From the cell containing the given text, extract its center point as (x, y) coordinate. 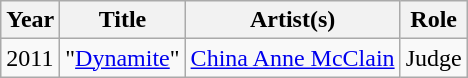
"Dynamite" (122, 58)
China Anne McClain (292, 58)
Role (434, 20)
Artist(s) (292, 20)
Judge (434, 58)
Title (122, 20)
2011 (30, 58)
Year (30, 20)
